Output the (x, y) coordinate of the center of the cell containing the given text.  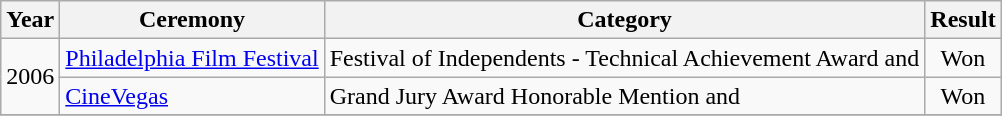
2006 (30, 77)
Result (963, 20)
Festival of Independents - Technical Achievement Award and (624, 58)
Philadelphia Film Festival (192, 58)
Year (30, 20)
Category (624, 20)
Ceremony (192, 20)
Grand Jury Award Honorable Mention and (624, 96)
CineVegas (192, 96)
